Determine the (x, y) coordinate at the center of the cell enclosing the given text.  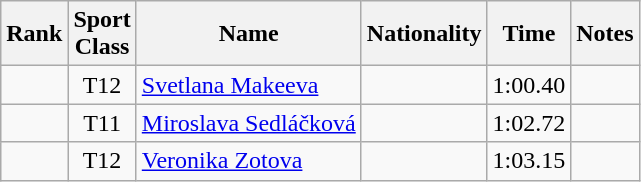
T11 (102, 123)
1:02.72 (529, 123)
Veronika Zotova (248, 161)
Miroslava Sedláčková (248, 123)
Time (529, 34)
SportClass (102, 34)
Name (248, 34)
1:03.15 (529, 161)
Svetlana Makeeva (248, 85)
1:00.40 (529, 85)
Rank (34, 34)
Nationality (424, 34)
Notes (605, 34)
